Provide the (x, y) coordinate of the cell's center where the given text is located.  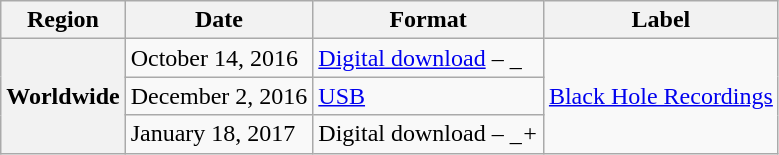
October 14, 2016 (219, 58)
January 18, 2017 (219, 134)
Region (63, 20)
Digital download – _+ (428, 134)
Black Hole Recordings (660, 96)
December 2, 2016 (219, 96)
Format (428, 20)
Label (660, 20)
Worldwide (63, 96)
USB (428, 96)
Date (219, 20)
Digital download – _ (428, 58)
